Locate the cell with the specified text and output its [x, y] center coordinate. 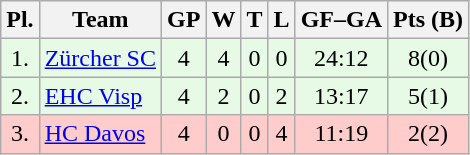
3. [20, 134]
L [282, 20]
W [224, 20]
13:17 [341, 96]
T [254, 20]
EHC Visp [100, 96]
Zürcher SC [100, 58]
1. [20, 58]
HC Davos [100, 134]
Pl. [20, 20]
11:19 [341, 134]
Team [100, 20]
5(1) [428, 96]
GF–GA [341, 20]
8(0) [428, 58]
2. [20, 96]
2(2) [428, 134]
GP [184, 20]
24:12 [341, 58]
Pts (B) [428, 20]
